Locate the cell with the specified text and output its (X, Y) center coordinate. 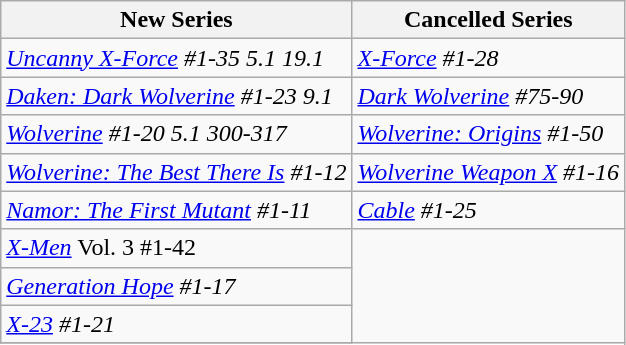
X-Men Vol. 3 #1-42 (176, 248)
Wolverine Weapon X #1-16 (488, 172)
Cancelled Series (488, 20)
Cable #1-25 (488, 210)
New Series (176, 20)
Uncanny X-Force #1-35 5.1 19.1 (176, 58)
X-23 #1-21 (176, 324)
Dark Wolverine #75-90 (488, 96)
Generation Hope #1-17 (176, 286)
Wolverine: The Best There Is #1-12 (176, 172)
Namor: The First Mutant #1-11 (176, 210)
Wolverine #1-20 5.1 300-317 (176, 134)
Wolverine: Origins #1-50 (488, 134)
X-Force #1-28 (488, 58)
Daken: Dark Wolverine #1-23 9.1 (176, 96)
